Provide the (X, Y) coordinate of the cell's center where the given text is located.  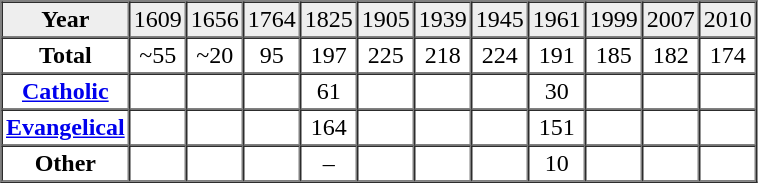
1764 (272, 20)
185 (614, 56)
2010 (728, 20)
191 (556, 56)
Year (66, 20)
– (328, 164)
174 (728, 56)
30 (556, 92)
1905 (386, 20)
151 (556, 128)
1609 (158, 20)
224 (500, 56)
1825 (328, 20)
~20 (214, 56)
2007 (670, 20)
61 (328, 92)
~55 (158, 56)
1999 (614, 20)
Other (66, 164)
Catholic (66, 92)
1939 (442, 20)
197 (328, 56)
182 (670, 56)
95 (272, 56)
1945 (500, 20)
225 (386, 56)
Total (66, 56)
10 (556, 164)
1961 (556, 20)
Evangelical (66, 128)
218 (442, 56)
164 (328, 128)
1656 (214, 20)
